Find where the given text appears and provide that cell's center as [X, Y] coordinate. 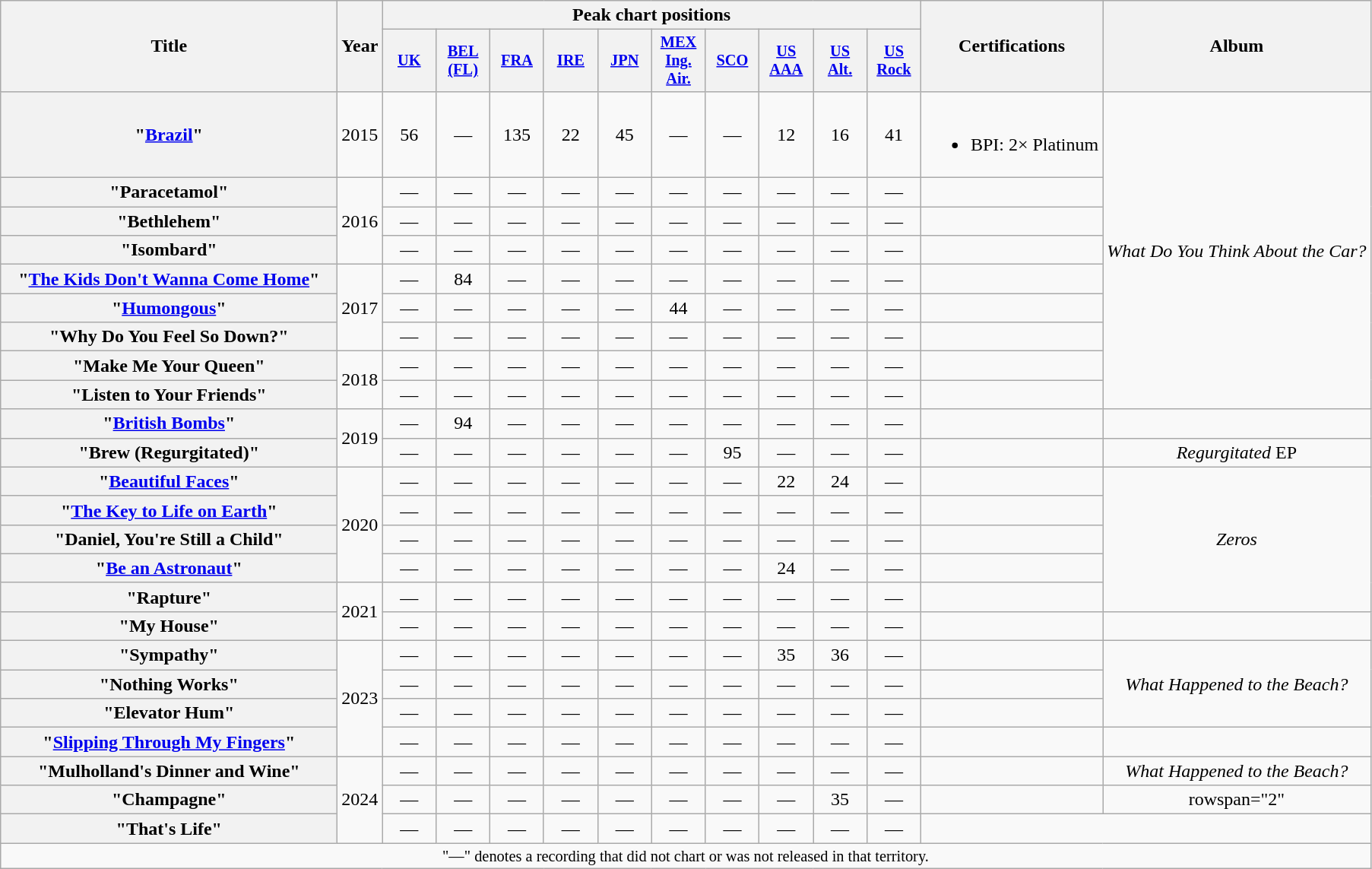
"Elevator Hum" [169, 713]
USRock [894, 61]
"Humongous" [169, 308]
Peak chart positions [652, 15]
"The Kids Don't Wanna Come Home" [169, 279]
"Rapture" [169, 597]
"The Key to Life on Earth" [169, 510]
56 [409, 134]
2015 [360, 134]
"Daniel, You're Still a Child" [169, 539]
2017 [360, 308]
Zeros [1237, 539]
Year [360, 46]
2020 [360, 525]
Regurgitated EP [1237, 452]
"Bethlehem" [169, 221]
"Be an Astronaut" [169, 568]
"Nothing Works" [169, 684]
"Why Do You Feel So Down?" [169, 337]
12 [786, 134]
"Brazil" [169, 134]
84 [464, 279]
Certifications [1011, 46]
2019 [360, 438]
"My House" [169, 626]
"Paracetamol" [169, 192]
"Champagne" [169, 800]
JPN [625, 61]
USAAA [786, 61]
"Sympathy" [169, 655]
USAlt. [841, 61]
2016 [360, 221]
Title [169, 46]
BEL(FL) [464, 61]
2023 [360, 699]
rowspan="2" [1237, 800]
"Brew (Regurgitated)" [169, 452]
95 [733, 452]
2021 [360, 611]
"Listen to Your Friends" [169, 395]
"Beautiful Faces" [169, 481]
41 [894, 134]
44 [678, 308]
IRE [570, 61]
UK [409, 61]
"Make Me Your Queen" [169, 366]
45 [625, 134]
BPI: 2× Platinum [1011, 134]
94 [464, 423]
"Isombard" [169, 250]
MEXIng.Air. [678, 61]
2018 [360, 380]
SCO [733, 61]
"Slipping Through My Fingers" [169, 742]
"—" denotes a recording that did not chart or was not released in that territory. [686, 856]
"That's Life" [169, 829]
16 [841, 134]
135 [517, 134]
FRA [517, 61]
Album [1237, 46]
"Mulholland's Dinner and Wine" [169, 771]
36 [841, 655]
What Do You Think About the Car? [1237, 250]
"British Bombs" [169, 423]
2024 [360, 800]
